From the cell containing the given text, extract its center point as [X, Y] coordinate. 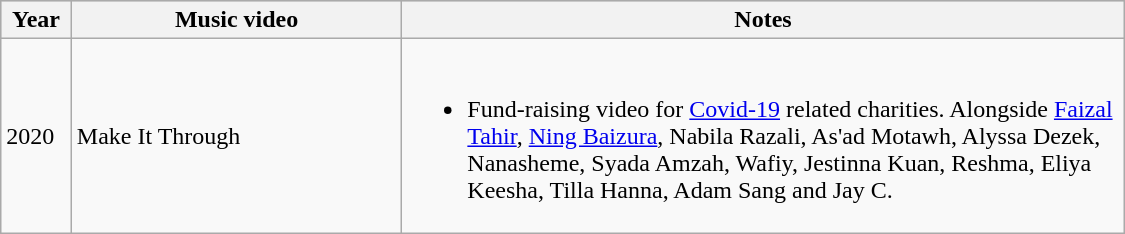
Music video [236, 20]
2020 [36, 136]
Make It Through [236, 136]
Notes [763, 20]
Year [36, 20]
